Return the (x, y) coordinate for the center point of the cell that contains the specified text.  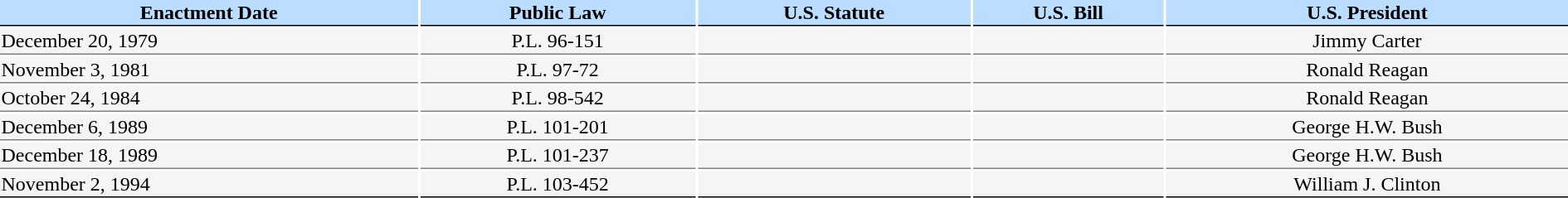
December 20, 1979 (209, 41)
U.S. President (1367, 13)
P.L. 98-542 (558, 99)
P.L. 103-452 (558, 185)
U.S. Bill (1068, 13)
November 2, 1994 (209, 185)
December 6, 1989 (209, 128)
December 18, 1989 (209, 156)
U.S. Statute (834, 13)
October 24, 1984 (209, 99)
Enactment Date (209, 13)
P.L. 101-201 (558, 128)
P.L. 101-237 (558, 156)
November 3, 1981 (209, 70)
P.L. 96-151 (558, 41)
Public Law (558, 13)
William J. Clinton (1367, 185)
P.L. 97-72 (558, 70)
Jimmy Carter (1367, 41)
